Return [X, Y] of the center of cell containing provided text 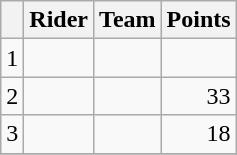
Team [128, 20]
18 [198, 134]
Points [198, 20]
3 [12, 134]
2 [12, 96]
33 [198, 96]
Rider [59, 20]
1 [12, 58]
